Provide the (x, y) coordinate of the cell's center where the given text is located.  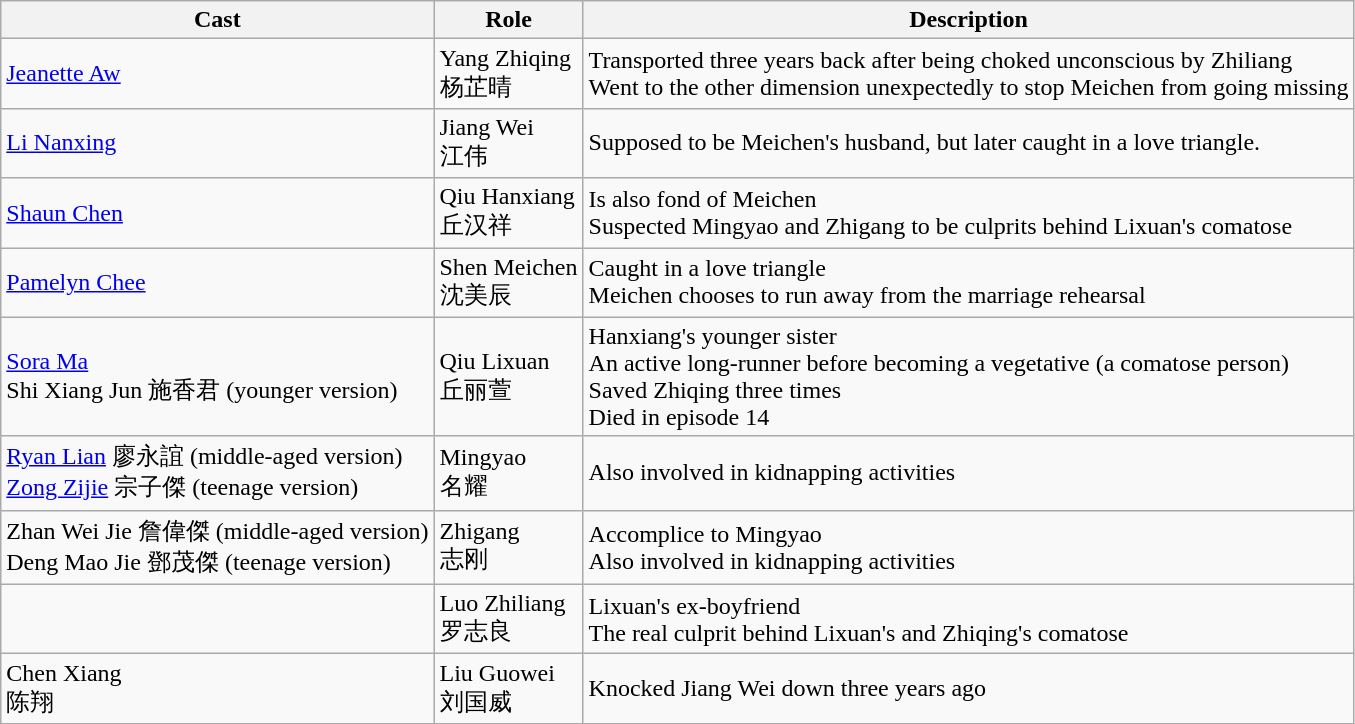
Jeanette Aw (218, 74)
Li Nanxing (218, 143)
Zhan Wei Jie 詹偉傑 (middle-aged version)Deng Mao Jie 鄧茂傑 (teenage version) (218, 547)
Jiang Wei 江伟 (508, 143)
Shaun Chen (218, 213)
Cast (218, 20)
Mingyao 名耀 (508, 473)
Description (968, 20)
Liu Guowei 刘国威 (508, 689)
Caught in a love triangle Meichen chooses to run away from the marriage rehearsal (968, 283)
Lixuan's ex-boyfriend The real culprit behind Lixuan's and Zhiqing's comatose (968, 619)
Qiu Lixuan 丘丽萱 (508, 376)
Qiu Hanxiang 丘汉祥 (508, 213)
Chen Xiang 陈翔 (218, 689)
Pamelyn Chee (218, 283)
Is also fond of Meichen Suspected Mingyao and Zhigang to be culprits behind Lixuan's comatose (968, 213)
Also involved in kidnapping activities (968, 473)
Luo Zhiliang 罗志良 (508, 619)
Knocked Jiang Wei down three years ago (968, 689)
Role (508, 20)
Hanxiang's younger sister An active long-runner before becoming a vegetative (a comatose person) Saved Zhiqing three times Died in episode 14 (968, 376)
Ryan Lian 廖永誼 (middle-aged version)Zong Zijie 宗子傑 (teenage version) (218, 473)
Yang Zhiqing 杨芷晴 (508, 74)
Shen Meichen 沈美辰 (508, 283)
Accomplice to Mingyao Also involved in kidnapping activities (968, 547)
Transported three years back after being choked unconscious by Zhiliang Went to the other dimension unexpectedly to stop Meichen from going missing (968, 74)
Supposed to be Meichen's husband, but later caught in a love triangle. (968, 143)
Sora Ma Shi Xiang Jun 施香君 (younger version) (218, 376)
Zhigang 志刚 (508, 547)
